Extract the (x, y) coordinate from the center of the cell holding the provided text.  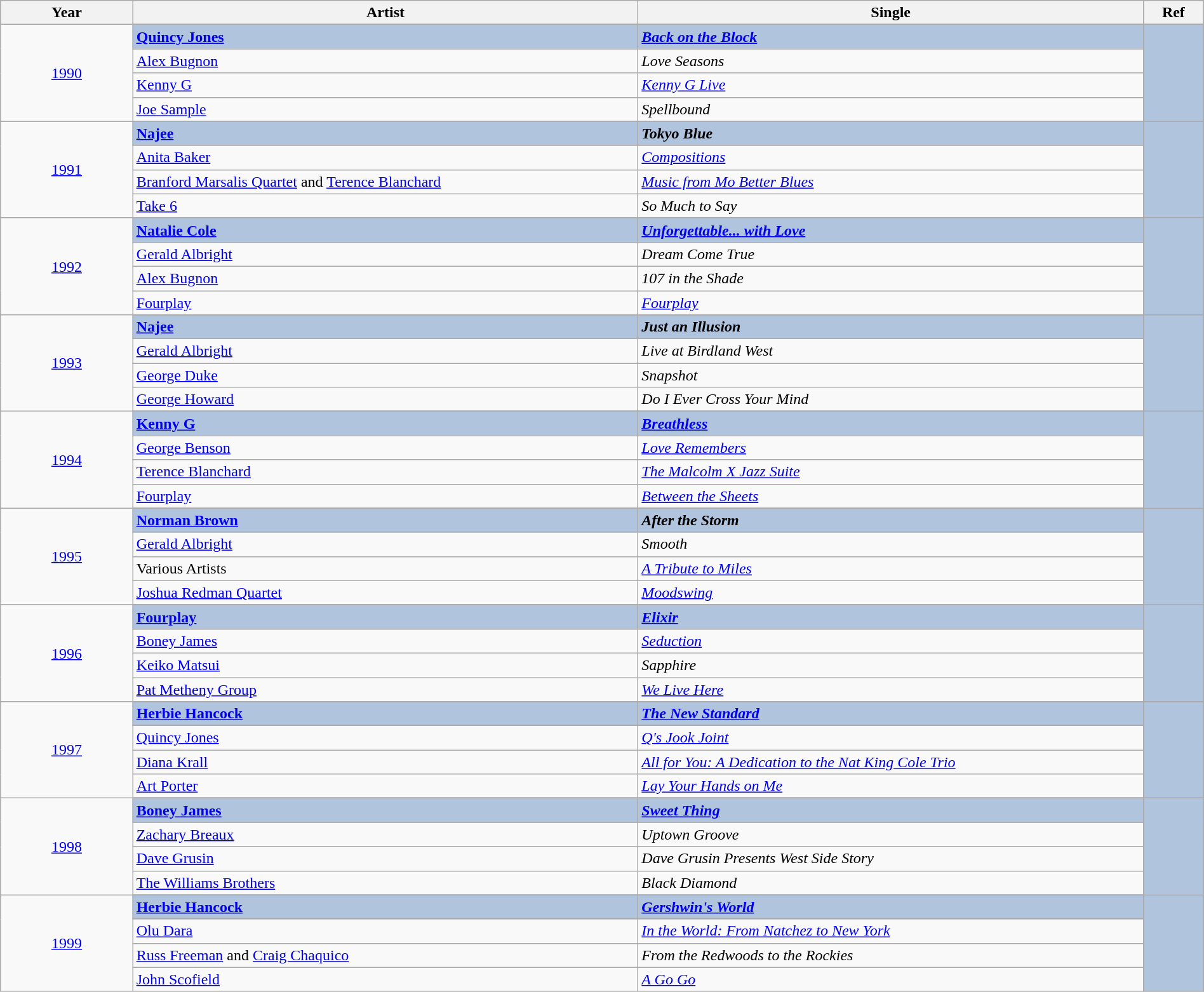
Compositions (891, 158)
Russ Freeman and Craig Chaquico (385, 955)
Art Porter (385, 786)
Elixir (891, 617)
Dave Grusin (385, 859)
Ref (1174, 13)
Joe Sample (385, 109)
1997 (67, 750)
Seduction (891, 641)
A Tribute to Miles (891, 568)
Pat Metheny Group (385, 689)
Lay Your Hands on Me (891, 786)
The Malcolm X Jazz Suite (891, 472)
George Duke (385, 375)
Love Remembers (891, 448)
1999 (67, 943)
Smooth (891, 544)
Year (67, 13)
A Go Go (891, 979)
All for You: A Dedication to the Nat King Cole Trio (891, 762)
We Live Here (891, 689)
Dream Come True (891, 254)
After the Storm (891, 520)
Olu Dara (385, 931)
Sapphire (891, 665)
1995 (67, 556)
Gershwin's World (891, 907)
1996 (67, 653)
In the World: From Natchez to New York (891, 931)
Black Diamond (891, 883)
Do I Ever Cross Your Mind (891, 399)
From the Redwoods to the Rockies (891, 955)
Diana Krall (385, 762)
107 in the Shade (891, 278)
Anita Baker (385, 158)
The New Standard (891, 714)
1998 (67, 847)
1993 (67, 363)
Natalie Cole (385, 230)
Between the Sheets (891, 496)
George Howard (385, 399)
Live at Birdland West (891, 351)
Tokyo Blue (891, 133)
1990 (67, 73)
Terence Blanchard (385, 472)
John Scofield (385, 979)
Unforgettable... with Love (891, 230)
Breathless (891, 424)
Moodswing (891, 593)
Joshua Redman Quartet (385, 593)
Keiko Matsui (385, 665)
Music from Mo Better Blues (891, 182)
Snapshot (891, 375)
Dave Grusin Presents West Side Story (891, 859)
Take 6 (385, 206)
Norman Brown (385, 520)
Spellbound (891, 109)
1994 (67, 460)
Just an Illusion (891, 327)
Love Seasons (891, 61)
Single (891, 13)
The Williams Brothers (385, 883)
Q's Jook Joint (891, 738)
George Benson (385, 448)
Artist (385, 13)
So Much to Say (891, 206)
1992 (67, 266)
Kenny G Live (891, 85)
1991 (67, 170)
Zachary Breaux (385, 834)
Sweet Thing (891, 810)
Uptown Groove (891, 834)
Various Artists (385, 568)
Branford Marsalis Quartet and Terence Blanchard (385, 182)
Back on the Block (891, 37)
